Return the [x, y] coordinate for the center point of the cell that contains the specified text.  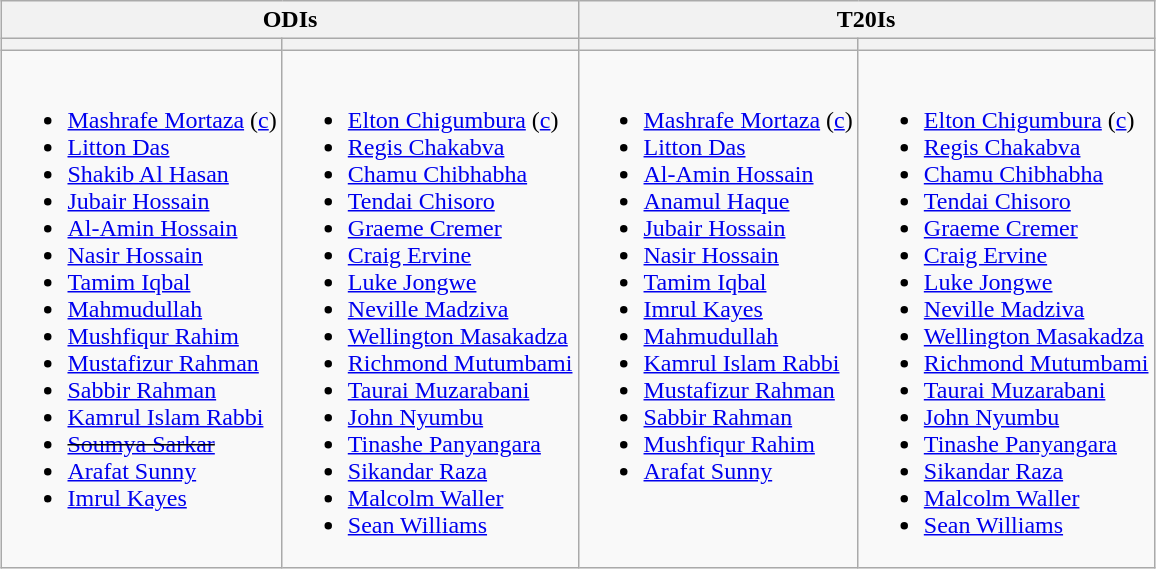
ODIs [290, 20]
T20Is [866, 20]
